For the text-containing cell, return its midpoint in (x, y) coordinate format. 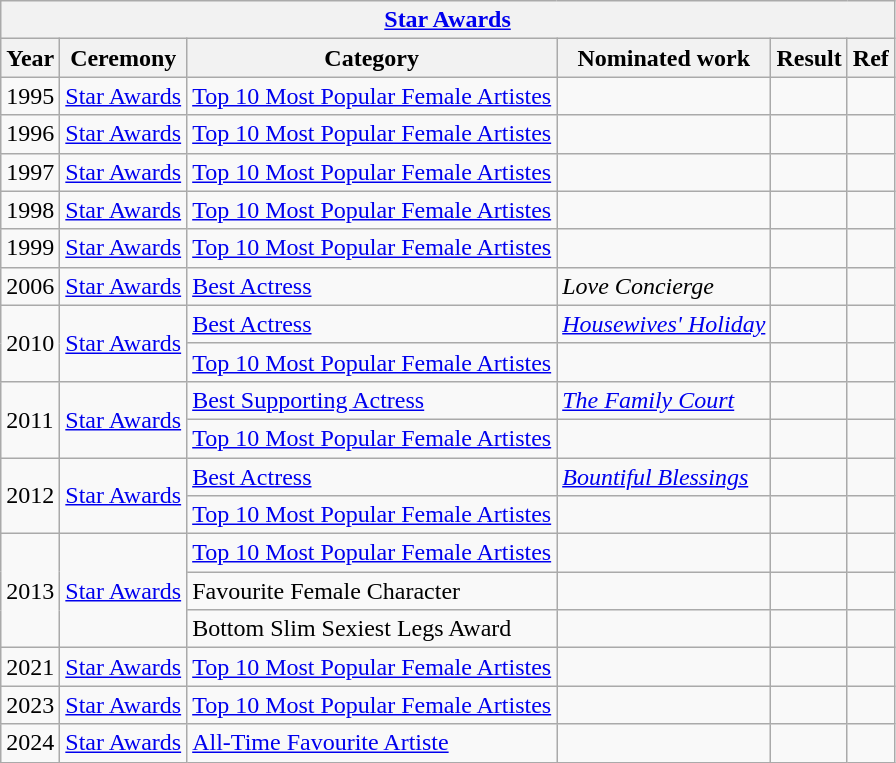
2012 (30, 496)
The Family Court (664, 400)
1999 (30, 248)
Ref (870, 58)
Ceremony (124, 58)
Nominated work (664, 58)
Bottom Slim Sexiest Legs Award (372, 629)
2024 (30, 743)
1998 (30, 210)
2021 (30, 667)
Category (372, 58)
All-Time Favourite Artiste (372, 743)
Favourite Female Character (372, 591)
2006 (30, 286)
Year (30, 58)
2010 (30, 343)
Housewives' Holiday (664, 324)
Love Concierge (664, 286)
1995 (30, 96)
2011 (30, 419)
Best Supporting Actress (372, 400)
1997 (30, 172)
1996 (30, 134)
2013 (30, 591)
Bountiful Blessings (664, 477)
Result (809, 58)
2023 (30, 705)
